From the cell containing the given text, extract its center point as [x, y] coordinate. 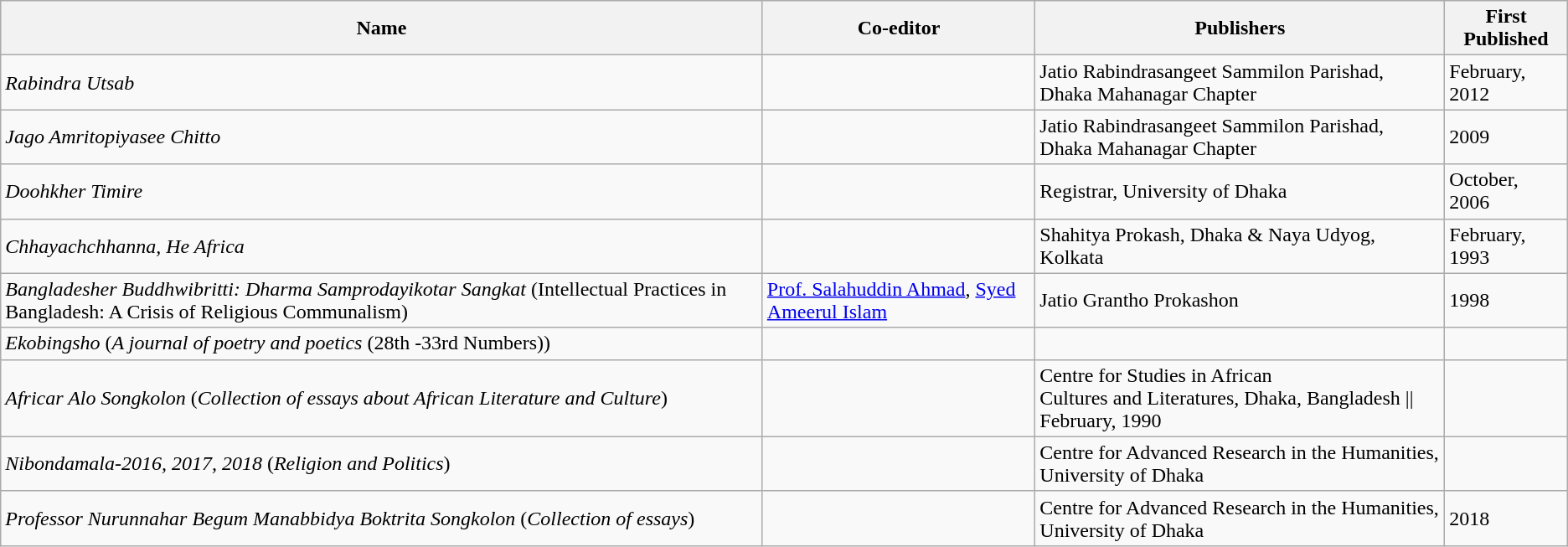
Prof. Salahuddin Ahmad, Syed Ameerul Islam [899, 300]
Jatio Grantho Prokashon [1240, 300]
Chhayachchhanna, He Africa [382, 246]
February, 1993 [1506, 246]
Name [382, 28]
Publishers [1240, 28]
Doohkher Timire [382, 191]
Co-editor [899, 28]
Registrar, University of Dhaka [1240, 191]
2009 [1506, 137]
2018 [1506, 518]
Centre for Studies in AfricanCultures and Literatures, Dhaka, Bangladesh || February, 1990 [1240, 398]
Rabindra Utsab [382, 82]
Nibondamala-2016, 2017, 2018 (Religion and Politics) [382, 464]
Africar Alo Songkolon (Collection of essays about African Literature and Culture) [382, 398]
February, 2012 [1506, 82]
First Published [1506, 28]
October, 2006 [1506, 191]
Shahitya Prokash, Dhaka & Naya Udyog, Kolkata [1240, 246]
Jago Amritopiyasee Chitto [382, 137]
Professor Nurunnahar Begum Manabbidya Boktrita Songkolon (Collection of essays) [382, 518]
Ekobingsho (A journal of poetry and poetics (28th -33rd Numbers)) [382, 343]
Bangladesher Buddhwibritti: Dharma Samprodayikotar Sangkat (Intellectual Practices in Bangladesh: A Crisis of Religious Communalism) [382, 300]
1998 [1506, 300]
